Scan for the cell matching the given text and deliver its [x, y] coordinate at center. 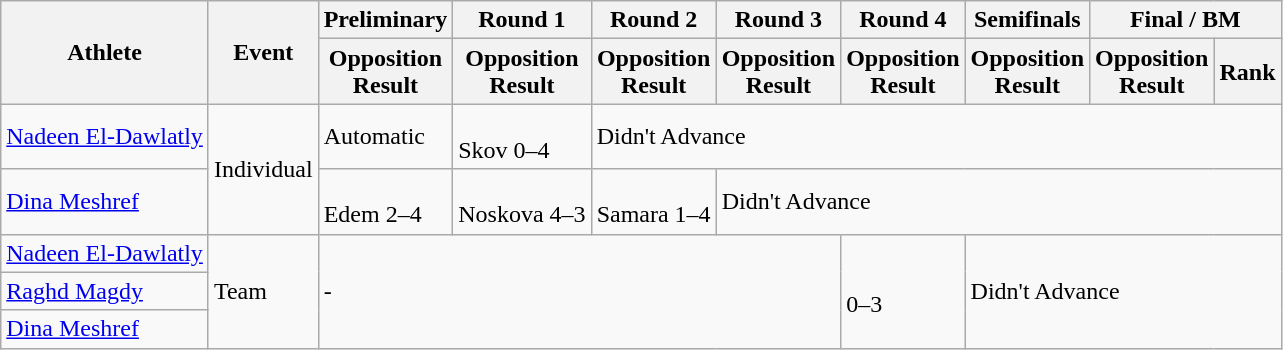
Individual [263, 169]
Round 2 [654, 20]
Athlete [105, 52]
Preliminary [386, 20]
Rank [1248, 72]
Samara 1–4 [654, 202]
Final / BM [1186, 20]
Edem 2–4 [386, 202]
Round 4 [903, 20]
Skov 0–4 [522, 136]
Round 3 [778, 20]
0–3 [903, 291]
Semifinals [1027, 20]
Event [263, 52]
Round 1 [522, 20]
Raghd Magdy [105, 291]
Automatic [386, 136]
- [579, 291]
Team [263, 291]
Noskova 4–3 [522, 202]
